Find where the given text appears and provide that cell's center as [X, Y] coordinate. 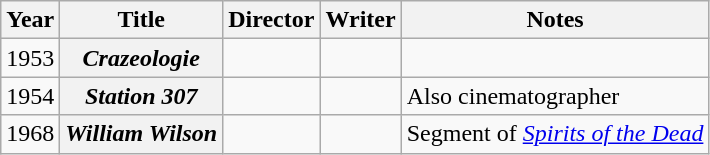
1954 [30, 96]
Also cinematographer [555, 96]
1953 [30, 58]
Segment of Spirits of the Dead [555, 134]
William Wilson [142, 134]
Crazeologie [142, 58]
Director [272, 20]
1968 [30, 134]
Writer [360, 20]
Title [142, 20]
Year [30, 20]
Notes [555, 20]
Station 307 [142, 96]
